Provide the (X, Y) coordinate of the cell's center where the given text is located.  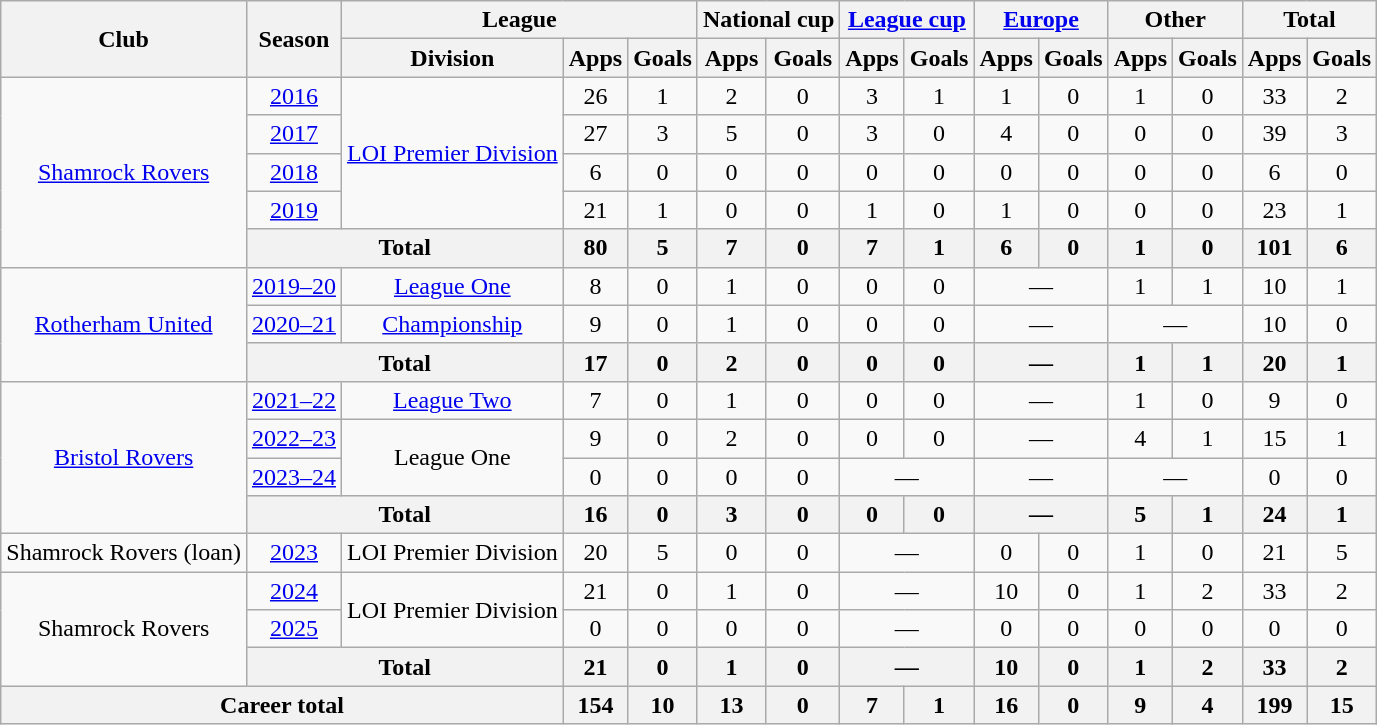
Club (124, 39)
80 (595, 248)
2018 (294, 172)
Championship (452, 324)
League Two (452, 400)
2023 (294, 553)
Bristol Rovers (124, 457)
2022–23 (294, 438)
Career total (282, 705)
13 (731, 705)
2021–22 (294, 400)
Europe (1041, 20)
26 (595, 96)
199 (1274, 705)
23 (1274, 210)
101 (1274, 248)
39 (1274, 134)
League cup (907, 20)
8 (595, 286)
2019–20 (294, 286)
2025 (294, 629)
National cup (768, 20)
17 (595, 362)
2016 (294, 96)
2017 (294, 134)
2024 (294, 591)
Shamrock Rovers (loan) (124, 553)
154 (595, 705)
2020–21 (294, 324)
Season (294, 39)
27 (595, 134)
Rotherham United (124, 324)
League (519, 20)
2019 (294, 210)
2023–24 (294, 477)
Other (1175, 20)
24 (1274, 515)
Division (452, 58)
